Locate the cell with the specified text and output its [x, y] center coordinate. 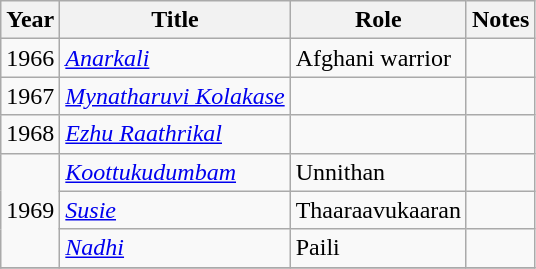
Notes [500, 20]
Unnithan [378, 172]
Ezhu Raathrikal [175, 134]
Thaaraavukaaran [378, 210]
Year [30, 20]
Mynatharuvi Kolakase [175, 96]
Paili [378, 248]
Title [175, 20]
Nadhi [175, 248]
1967 [30, 96]
Koottukudumbam [175, 172]
Susie [175, 210]
Afghani warrior [378, 58]
1966 [30, 58]
Role [378, 20]
Anarkali [175, 58]
1969 [30, 210]
1968 [30, 134]
